Extract the [X, Y] coordinate from the center of the cell holding the provided text.  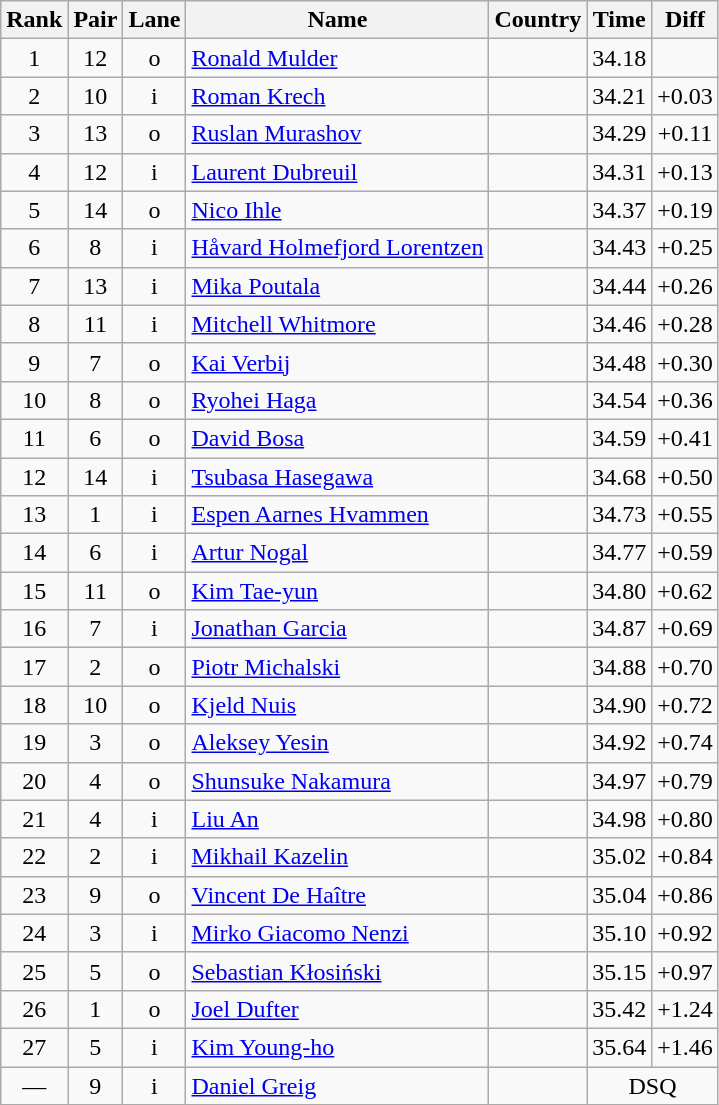
+0.03 [686, 96]
Shunsuke Nakamura [338, 781]
34.90 [620, 705]
24 [34, 933]
35.02 [620, 857]
26 [34, 1009]
+0.59 [686, 553]
34.98 [620, 819]
35.15 [620, 971]
23 [34, 895]
Vincent De Haître [338, 895]
+0.19 [686, 210]
17 [34, 667]
34.48 [620, 362]
+0.28 [686, 324]
34.80 [620, 591]
Rank [34, 20]
Jonathan Garcia [338, 629]
+0.92 [686, 933]
Mitchell Whitmore [338, 324]
+0.80 [686, 819]
34.46 [620, 324]
35.42 [620, 1009]
+0.86 [686, 895]
27 [34, 1047]
+0.74 [686, 743]
35.10 [620, 933]
34.37 [620, 210]
Piotr Michalski [338, 667]
+0.26 [686, 286]
Joel Dufter [338, 1009]
Laurent Dubreuil [338, 172]
+1.24 [686, 1009]
34.18 [620, 58]
34.29 [620, 134]
+0.72 [686, 705]
34.44 [620, 286]
35.64 [620, 1047]
20 [34, 781]
+0.84 [686, 857]
Ryohei Haga [338, 400]
Country [538, 20]
+0.11 [686, 134]
34.68 [620, 477]
34.59 [620, 438]
Espen Aarnes Hvammen [338, 515]
+0.62 [686, 591]
Kim Young-ho [338, 1047]
Aleksey Yesin [338, 743]
+0.79 [686, 781]
Name [338, 20]
Daniel Greig [338, 1085]
DSQ [653, 1085]
Tsubasa Hasegawa [338, 477]
+0.36 [686, 400]
+0.25 [686, 248]
16 [34, 629]
34.77 [620, 553]
Kim Tae-yun [338, 591]
18 [34, 705]
Artur Nogal [338, 553]
Ruslan Murashov [338, 134]
34.21 [620, 96]
+0.55 [686, 515]
34.87 [620, 629]
Liu An [338, 819]
Time [620, 20]
34.92 [620, 743]
34.73 [620, 515]
Sebastian Kłosiński [338, 971]
Håvard Holmefjord Lorentzen [338, 248]
Pair [96, 20]
+0.13 [686, 172]
+1.46 [686, 1047]
+0.97 [686, 971]
— [34, 1085]
Ronald Mulder [338, 58]
David Bosa [338, 438]
+0.70 [686, 667]
34.43 [620, 248]
34.97 [620, 781]
Nico Ihle [338, 210]
35.04 [620, 895]
Mirko Giacomo Nenzi [338, 933]
+0.30 [686, 362]
Diff [686, 20]
Mikhail Kazelin [338, 857]
22 [34, 857]
19 [34, 743]
+0.41 [686, 438]
34.54 [620, 400]
21 [34, 819]
25 [34, 971]
+0.69 [686, 629]
Kai Verbij [338, 362]
34.31 [620, 172]
34.88 [620, 667]
Lane [154, 20]
Kjeld Nuis [338, 705]
Roman Krech [338, 96]
+0.50 [686, 477]
15 [34, 591]
Mika Poutala [338, 286]
